Identify which cell holds the provided text, then report its (X, Y) central coordinate. 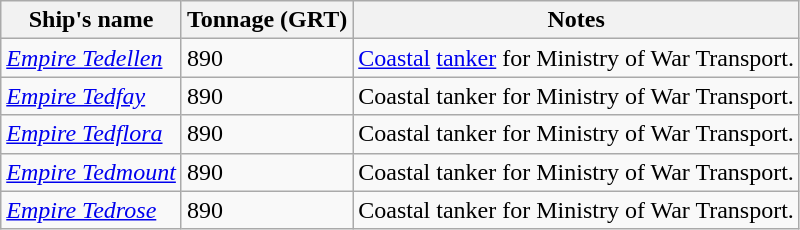
Tonnage (GRT) (266, 20)
Empire Tedflora (92, 134)
Empire Tedrose (92, 210)
Notes (576, 20)
Empire Tedfay (92, 96)
Empire Tedellen (92, 58)
Empire Tedmount (92, 172)
Ship's name (92, 20)
